Locate the cell with the specified text and output its (X, Y) center coordinate. 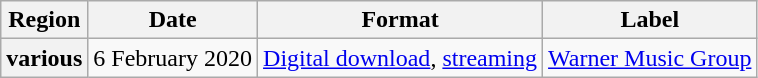
Label (650, 20)
Date (173, 20)
Region (44, 20)
various (44, 58)
Digital download, streaming (400, 58)
Warner Music Group (650, 58)
Format (400, 20)
6 February 2020 (173, 58)
